Detect which cell encompasses the target text, then output its [X, Y] center coordinate. 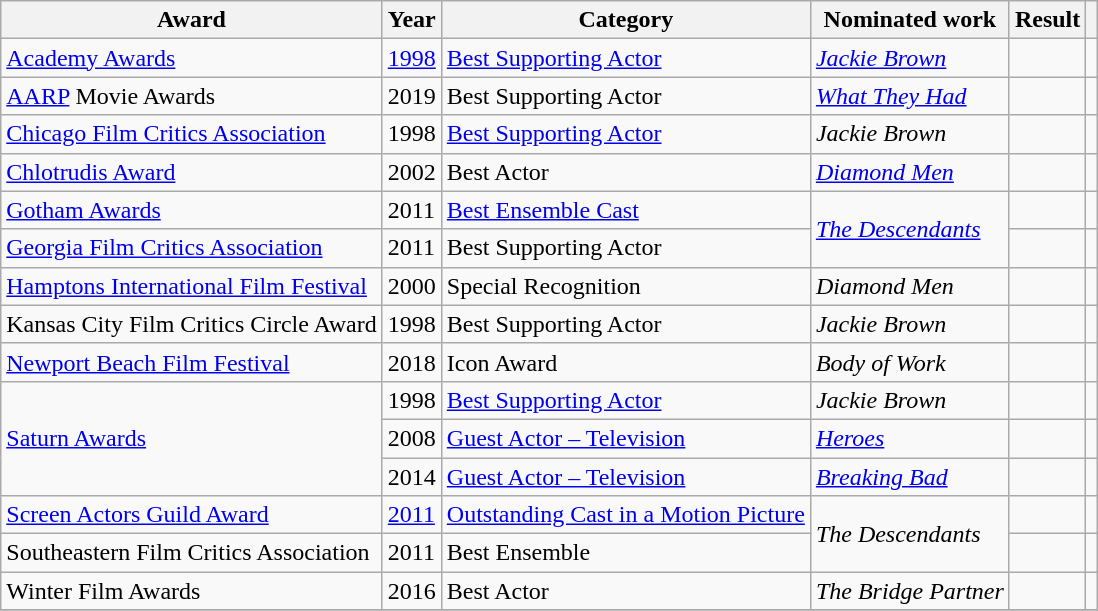
Newport Beach Film Festival [192, 362]
2018 [412, 362]
2016 [412, 591]
Chicago Film Critics Association [192, 134]
Winter Film Awards [192, 591]
Nominated work [910, 20]
Body of Work [910, 362]
Screen Actors Guild Award [192, 515]
Outstanding Cast in a Motion Picture [626, 515]
2000 [412, 286]
AARP Movie Awards [192, 96]
Best Ensemble Cast [626, 210]
Saturn Awards [192, 438]
Special Recognition [626, 286]
Result [1047, 20]
Year [412, 20]
Chlotrudis Award [192, 172]
Breaking Bad [910, 477]
Southeastern Film Critics Association [192, 553]
2019 [412, 96]
2014 [412, 477]
2008 [412, 438]
Hamptons International Film Festival [192, 286]
The Bridge Partner [910, 591]
Academy Awards [192, 58]
Icon Award [626, 362]
Georgia Film Critics Association [192, 248]
Heroes [910, 438]
2002 [412, 172]
What They Had [910, 96]
Kansas City Film Critics Circle Award [192, 324]
Award [192, 20]
Category [626, 20]
Gotham Awards [192, 210]
Best Ensemble [626, 553]
